Search for the cell housing the specified text and yield its [X, Y] center coordinate. 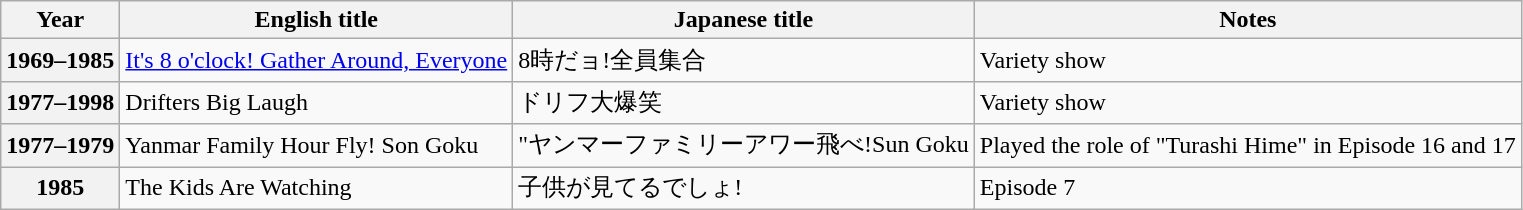
English title [316, 20]
子供が見てるでしょ! [744, 188]
Episode 7 [1248, 188]
Year [60, 20]
Japanese title [744, 20]
ドリフ大爆笑 [744, 102]
1977–1979 [60, 146]
Played the role of "Turashi Hime" in Episode 16 and 17 [1248, 146]
Yanmar Family Hour Fly! Son Goku [316, 146]
Drifters Big Laugh [316, 102]
"ヤンマーファミリーアワー飛べ!Sun Goku [744, 146]
Notes [1248, 20]
8時だョ!全員集合 [744, 60]
1985 [60, 188]
1969–1985 [60, 60]
It's 8 o'clock! Gather Around, Everyone [316, 60]
The Kids Are Watching [316, 188]
1977–1998 [60, 102]
